Search for the cell housing the specified text and yield its (x, y) center coordinate. 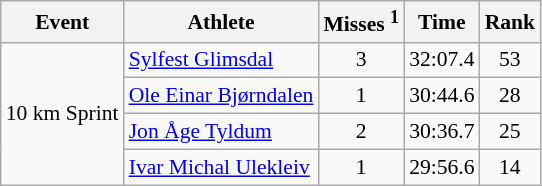
Rank (510, 22)
2 (361, 132)
32:07.4 (442, 60)
Misses 1 (361, 22)
3 (361, 60)
Jon Åge Tyldum (222, 132)
Ole Einar Bjørndalen (222, 96)
14 (510, 167)
53 (510, 60)
Event (62, 22)
Athlete (222, 22)
30:44.6 (442, 96)
Sylfest Glimsdal (222, 60)
Ivar Michal Ulekleiv (222, 167)
29:56.6 (442, 167)
30:36.7 (442, 132)
10 km Sprint (62, 113)
25 (510, 132)
28 (510, 96)
Time (442, 22)
